Return the [X, Y] coordinate for the center point of the cell that contains the specified text.  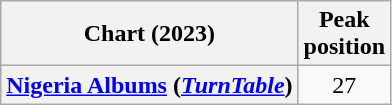
Peakposition [344, 34]
Nigeria Albums (TurnTable) [150, 85]
Chart (2023) [150, 34]
27 [344, 85]
